Determine the (X, Y) coordinate at the center of the cell enclosing the given text.  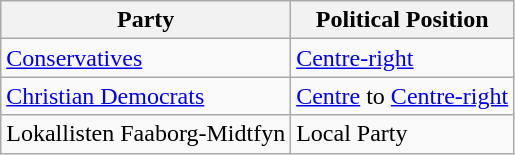
Centre to Centre-right (402, 96)
Political Position (402, 20)
Lokallisten Faaborg-Midtfyn (146, 134)
Christian Democrats (146, 96)
Conservatives (146, 58)
Centre-right (402, 58)
Local Party (402, 134)
Party (146, 20)
